Extract the [x, y] coordinate from the center of the cell holding the provided text.  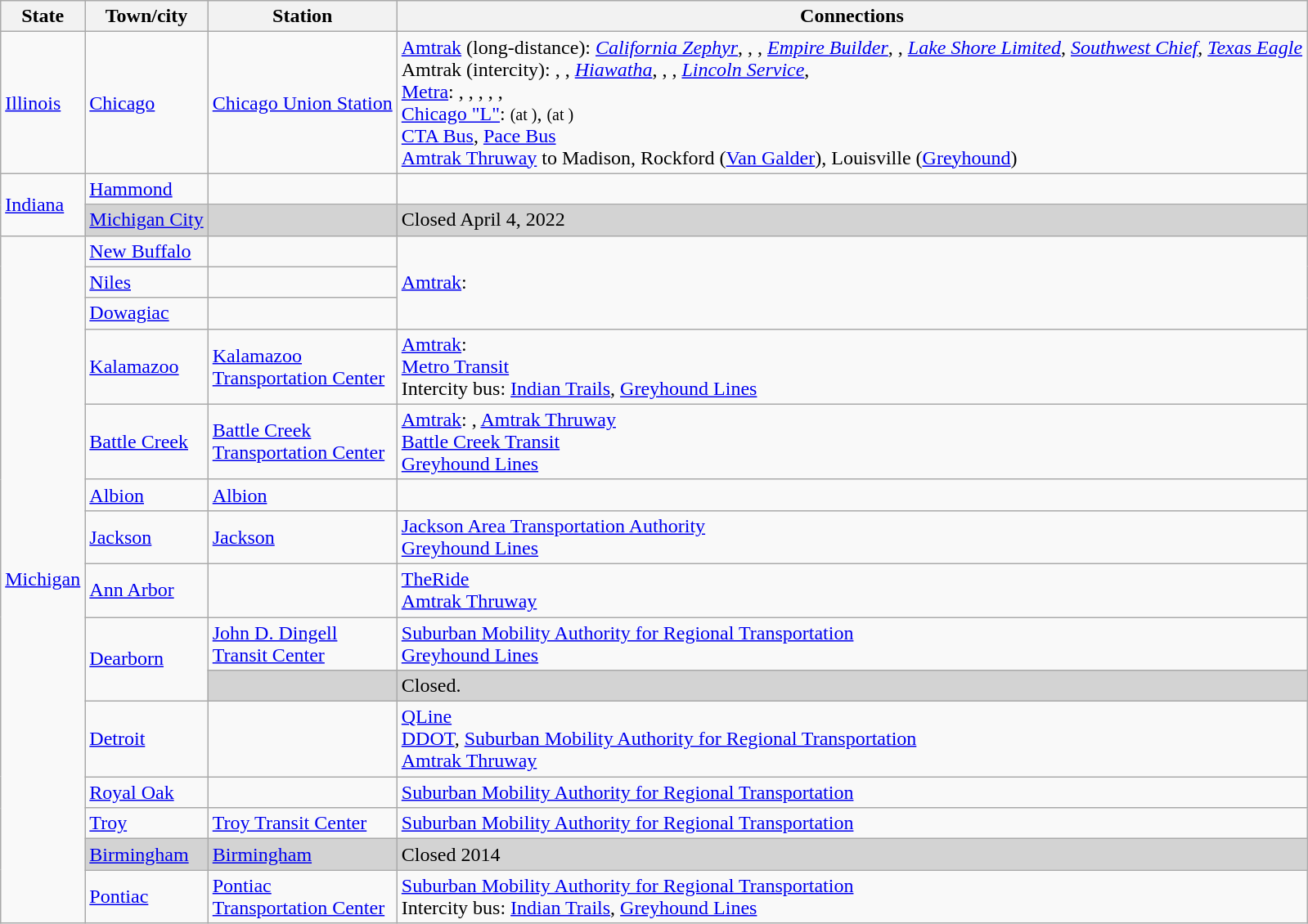
State [43, 16]
Closed. [852, 686]
Detroit [146, 739]
Royal Oak [146, 792]
Hammond [146, 189]
Battle CreekTransportation Center [303, 442]
KalamazooTransportation Center [303, 366]
John D. DingellTransit Center [303, 643]
Indiana [43, 204]
Michigan [43, 579]
Chicago Union Station [303, 103]
Amtrak: Metro Transit Intercity bus: Indian Trails, Greyhound Lines [852, 366]
Jackson Area Transportation Authority Greyhound Lines [852, 536]
Ann Arbor [146, 590]
Pontiac [146, 896]
Troy Transit Center [303, 823]
Amtrak: [852, 282]
Town/city [146, 16]
Michigan City [146, 220]
Chicago [146, 103]
PontiacTransportation Center [303, 896]
Niles [146, 282]
Dearborn [146, 659]
Connections [852, 16]
New Buffalo [146, 251]
Dowagiac [146, 313]
QLine DDOT, Suburban Mobility Authority for Regional Transportation Amtrak Thruway [852, 739]
Suburban Mobility Authority for Regional Transportation Greyhound Lines [852, 643]
Station [303, 16]
Kalamazoo [146, 366]
Amtrak: , Amtrak Thruway Battle Creek Transit Greyhound Lines [852, 442]
Troy [146, 823]
Battle Creek [146, 442]
Closed April 4, 2022 [852, 220]
Closed 2014 [852, 854]
TheRide Amtrak Thruway [852, 590]
Suburban Mobility Authority for Regional Transportation Intercity bus: Indian Trails, Greyhound Lines [852, 896]
Illinois [43, 103]
